Capture the cell that displays the provided text and extract its [x, y] central coordinate. 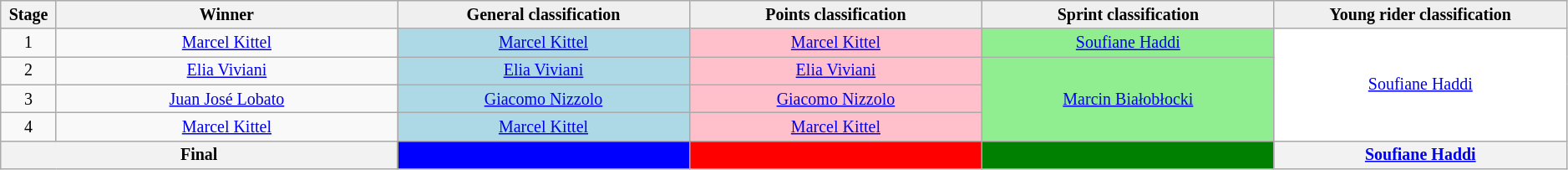
General classification [544, 15]
Marcin Białobłocki [1128, 99]
Final [199, 154]
Winner [226, 15]
Stage [28, 15]
1 [28, 44]
Young rider classification [1420, 15]
4 [28, 127]
2 [28, 70]
3 [28, 99]
Sprint classification [1128, 15]
Points classification [835, 15]
Juan José Lobato [226, 99]
